Locate the cell with the specified text and output its [X, Y] center coordinate. 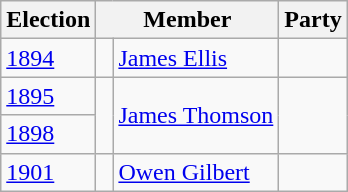
1901 [48, 172]
Owen Gilbert [196, 172]
Party [313, 20]
1894 [48, 58]
Member [188, 20]
1898 [48, 134]
1895 [48, 96]
Election [48, 20]
James Thomson [196, 115]
James Ellis [196, 58]
